Identify which cell holds the provided text, then report its (x, y) central coordinate. 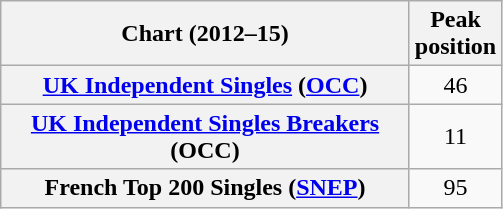
95 (455, 188)
UK Independent Singles (OCC) (206, 85)
UK Independent Singles Breakers (OCC) (206, 136)
Peakposition (455, 34)
46 (455, 85)
Chart (2012–15) (206, 34)
French Top 200 Singles (SNEP) (206, 188)
11 (455, 136)
